Return the (X, Y) coordinate for the center point of the cell that contains the specified text.  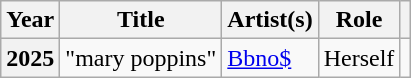
Title (141, 20)
Herself (359, 58)
Role (359, 20)
Bbno$ (270, 58)
Artist(s) (270, 20)
2025 (30, 58)
"mary poppins" (141, 58)
Year (30, 20)
